Find where the given text appears and provide that cell's center as (x, y) coordinate. 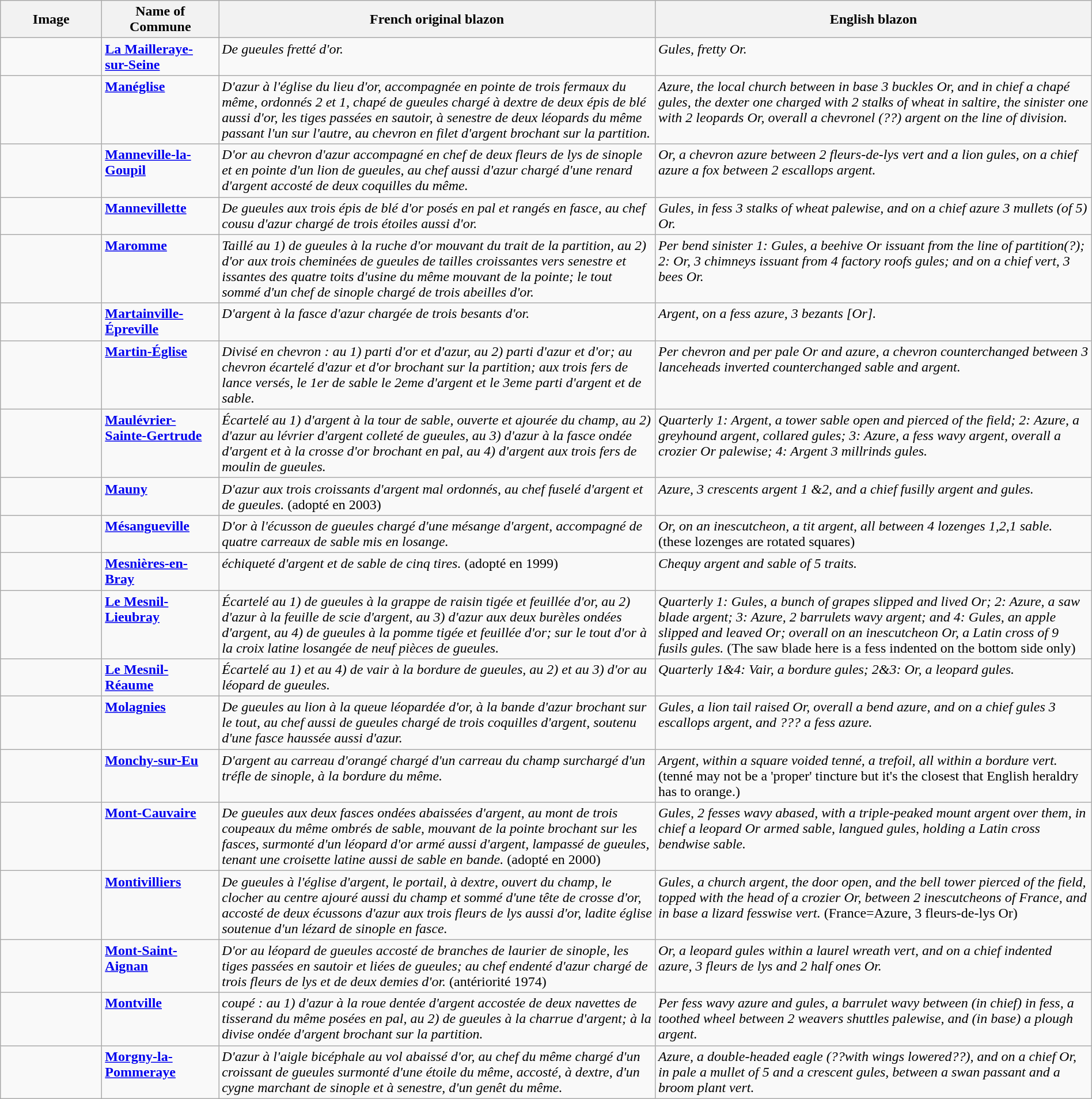
D'argent au carreau d'orangé chargé d'un carreau du champ surchargé d'un tréfle de sinople, à la bordure du même. (437, 776)
Mauny (160, 497)
Or, a leopard gules within a laurel wreath vert, and on a chief indented azure, 3 fleurs de lys and 2 half ones Or. (873, 966)
De gueules aux trois épis de blé d'or posés en pal et rangés en fasce, au chef cousu d'azur chargé de trois étoiles aussi d'or. (437, 215)
Gules, in fess 3 stalks of wheat palewise, and on a chief azure 3 mullets (of 5) Or. (873, 215)
Or, a chevron azure between 2 fleurs-de-lys vert and a lion gules, on a chief azure a fox between 2 escallops argent. (873, 170)
English blazon (873, 20)
Molagnies (160, 723)
Manéglise (160, 109)
Le Mesnil-Réaume (160, 677)
Le Mesnil-Lieubray (160, 624)
La Mailleraye-sur-Seine (160, 56)
Mont-Saint-Aignan (160, 966)
Maulévrier-Sainte-Gertrude (160, 444)
Montivilliers (160, 905)
D'or à l'écusson de gueules chargé d'une mésange d'argent, accompagné de quatre carreaux de sable mis en losange. (437, 533)
Per chevron and per pale Or and azure, a chevron counterchanged between 3 lanceheads inverted counterchanged sable and argent. (873, 374)
Mésangueville (160, 533)
Monchy-sur-Eu (160, 776)
Morgny-la-Pommeraye (160, 1072)
Quarterly 1&4: Vair, a bordure gules; 2&3: Or, a leopard gules. (873, 677)
D'azur aux trois croissants d'argent mal ordonnés, au chef fuselé d'argent et de gueules. (adopté en 2003) (437, 497)
Azure, 3 crescents argent 1 &2, and a chief fusilly argent and gules. (873, 497)
Martainville-Épreville (160, 321)
Gules, fretty Or. (873, 56)
Manneville-la-Goupil (160, 170)
Mannevillette (160, 215)
échiqueté d'argent et de sable de cinq tires. (adopté en 1999) (437, 571)
Image (51, 20)
Argent, on a fess azure, 3 bezants [Or]. (873, 321)
Name of Commune (160, 20)
Chequy argent and sable of 5 traits. (873, 571)
Gules, a lion tail raised Or, overall a bend azure, and on a chief gules 3 escallops argent, and ??? a fess azure. (873, 723)
Écartelé au 1) et au 4) de vair à la bordure de gueules, au 2) et au 3) d'or au léopard de gueules. (437, 677)
Maromme (160, 268)
Or, on an inescutcheon, a tit argent, all between 4 lozenges 1,2,1 sable. (these lozenges are rotated squares) (873, 533)
D'argent à la fasce d'azur chargée de trois besants d'or. (437, 321)
De gueules fretté d'or. (437, 56)
French original blazon (437, 20)
Mont-Cauvaire (160, 836)
Mesnières-en-Bray (160, 571)
Montville (160, 1019)
Martin-Église (160, 374)
